For the text-containing cell, return its midpoint in (x, y) coordinate format. 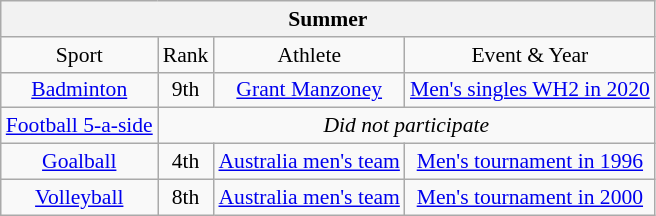
Men's tournament in 1996 (530, 162)
9th (186, 90)
Goalball (80, 162)
Badminton (80, 90)
Rank (186, 55)
Football 5-a-side (80, 126)
Sport (80, 55)
4th (186, 162)
Men's tournament in 2000 (530, 197)
Men's singles WH2 in 2020 (530, 90)
Summer (328, 19)
Did not participate (406, 126)
Grant Manzoney (308, 90)
Event & Year (530, 55)
8th (186, 197)
Volleyball (80, 197)
Athlete (308, 55)
